Find where the given text appears and provide that cell's center as (X, Y) coordinate. 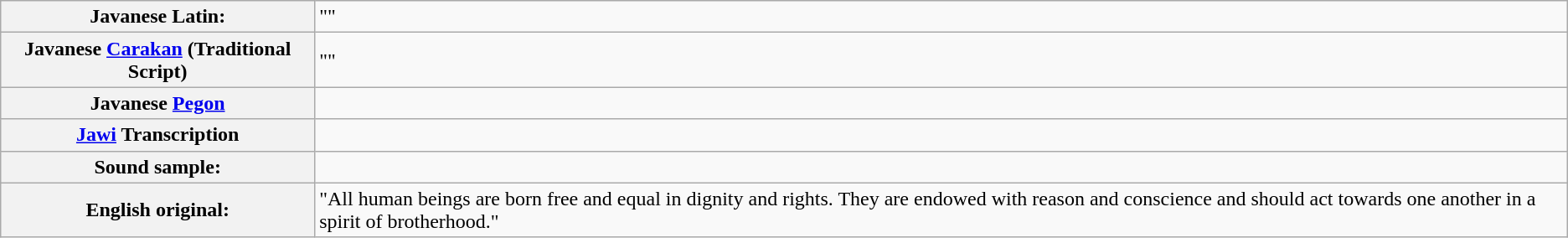
English original: (157, 210)
Sound sample: (157, 167)
Javanese Latin: (157, 17)
Jawi Transcription (157, 135)
Javanese Pegon (157, 103)
Javanese Carakan (Traditional Script) (157, 60)
